Output the (X, Y) coordinate of the center of the cell containing the given text.  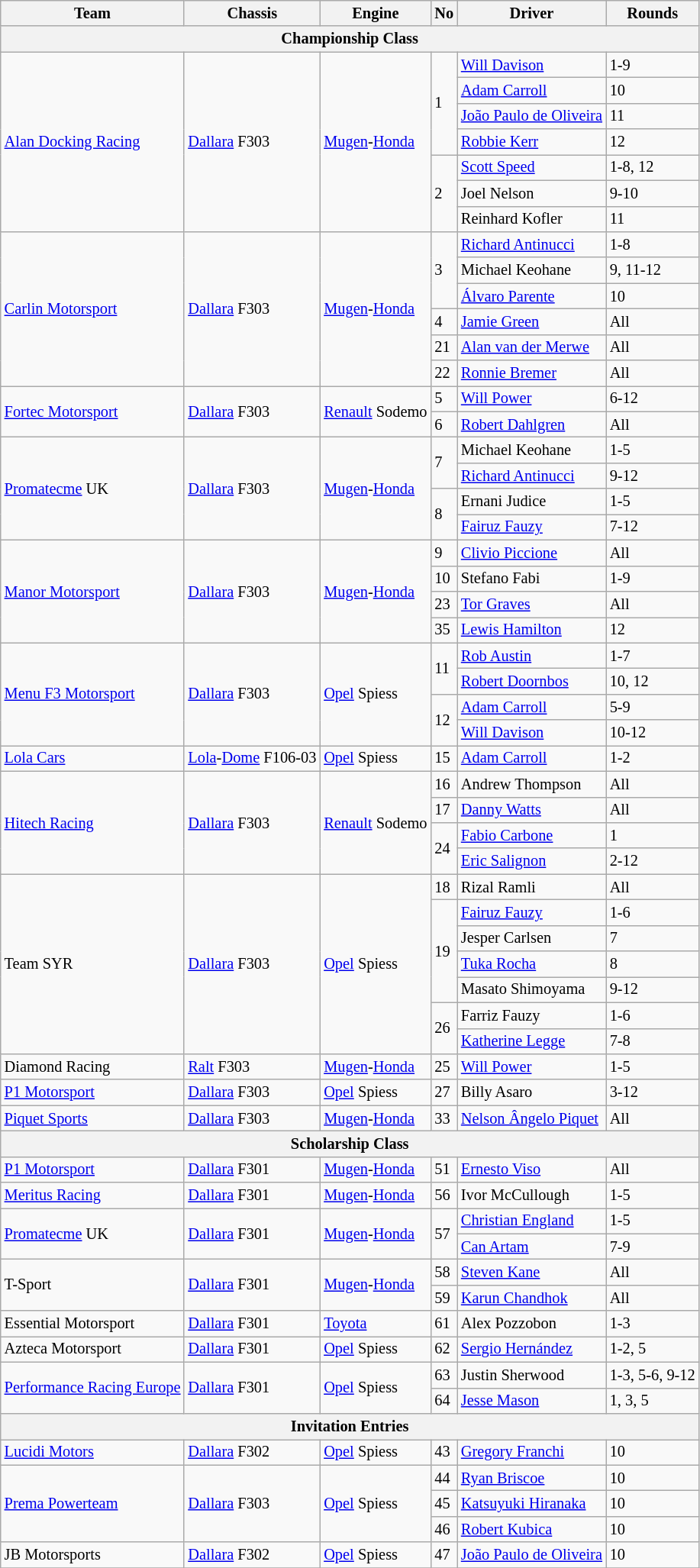
9, 11-12 (653, 270)
23 (444, 604)
17 (444, 810)
Can Artam (531, 1247)
62 (444, 1349)
Sergio Hernández (531, 1349)
Farriz Fauzy (531, 1015)
Jamie Green (531, 321)
Masato Shimoyama (531, 989)
Robert Doornbos (531, 681)
Justin Sherwood (531, 1375)
Team SYR (93, 964)
1, 3, 5 (653, 1401)
Alan van der Merwe (531, 347)
Rob Austin (531, 656)
2 (444, 192)
2-12 (653, 861)
Katherine Legge (531, 1041)
45 (444, 1503)
Robbie Kerr (531, 142)
Team (93, 13)
25 (444, 1066)
Rounds (653, 13)
5-9 (653, 707)
Clivio Piccione (531, 553)
T-Sport (93, 1286)
Robert Kubica (531, 1529)
3-12 (653, 1092)
Lucidi Motors (93, 1452)
Toyota (376, 1324)
9-10 (653, 193)
Stefano Fabi (531, 579)
Essential Motorsport (93, 1324)
Tor Graves (531, 604)
Gregory Franchi (531, 1452)
19 (444, 951)
Ralt F303 (252, 1066)
35 (444, 630)
27 (444, 1092)
Joel Nelson (531, 193)
7-12 (653, 527)
Rizal Ramli (531, 887)
Lola Cars (93, 758)
Invitation Entries (350, 1426)
1-3, 5-6, 9-12 (653, 1375)
Lola-Dome F106-03 (252, 758)
58 (444, 1273)
Nelson Ângelo Piquet (531, 1118)
Piquet Sports (93, 1118)
1-3 (653, 1324)
6-12 (653, 398)
Christian England (531, 1221)
Lewis Hamilton (531, 630)
Menu F3 Motorsport (93, 695)
4 (444, 321)
43 (444, 1452)
16 (444, 784)
Azteca Motorsport (93, 1349)
57 (444, 1234)
10, 12 (653, 681)
Robert Dahlgren (531, 424)
18 (444, 887)
9 (444, 553)
Performance Racing Europe (93, 1388)
Championship Class (350, 39)
Álvaro Parente (531, 296)
1-7 (653, 656)
Jesse Mason (531, 1401)
64 (444, 1401)
10-12 (653, 733)
61 (444, 1324)
1-2 (653, 758)
Ernesto Viso (531, 1170)
Alan Docking Racing (93, 142)
5 (444, 398)
Ernani Judice (531, 502)
Eric Salignon (531, 861)
Reinhard Kofler (531, 219)
15 (444, 758)
46 (444, 1529)
Chassis (252, 13)
Scott Speed (531, 167)
Fabio Carbone (531, 835)
22 (444, 373)
Engine (376, 13)
51 (444, 1170)
Alex Pozzobon (531, 1324)
26 (444, 1028)
1-8 (653, 244)
21 (444, 347)
56 (444, 1195)
24 (444, 847)
Prema Powerteam (93, 1504)
47 (444, 1555)
Driver (531, 13)
3 (444, 270)
1-2, 5 (653, 1349)
Ronnie Bremer (531, 373)
6 (444, 424)
Steven Kane (531, 1273)
59 (444, 1298)
JB Motorsports (93, 1555)
Fortec Motorsport (93, 411)
Andrew Thompson (531, 784)
Tuka Rocha (531, 964)
1-8, 12 (653, 167)
Carlin Motorsport (93, 308)
7-8 (653, 1041)
No (444, 13)
44 (444, 1478)
63 (444, 1375)
Katsuyuki Hiranaka (531, 1503)
Danny Watts (531, 810)
Ivor McCullough (531, 1195)
Billy Asaro (531, 1092)
Ryan Briscoe (531, 1478)
Jesper Carlsen (531, 938)
Scholarship Class (350, 1144)
Karun Chandhok (531, 1298)
Meritus Racing (93, 1195)
7-9 (653, 1247)
Hitech Racing (93, 823)
33 (444, 1118)
Diamond Racing (93, 1066)
Manor Motorsport (93, 591)
